Return the (x, y) coordinate for the center point of the cell that contains the specified text.  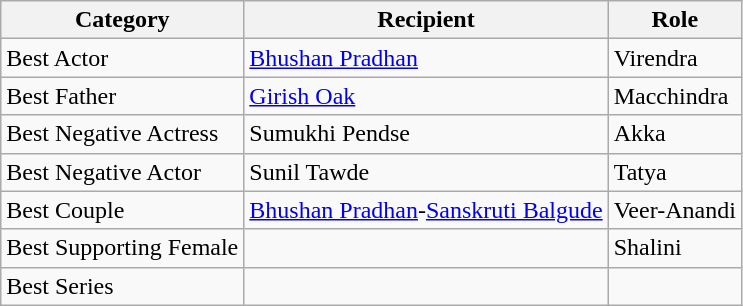
Best Father (122, 96)
Best Series (122, 286)
Veer-Anandi (674, 210)
Virendra (674, 58)
Girish Oak (426, 96)
Bhushan Pradhan (426, 58)
Tatya (674, 172)
Bhushan Pradhan-Sanskruti Balgude (426, 210)
Best Couple (122, 210)
Best Negative Actor (122, 172)
Best Actor (122, 58)
Sumukhi Pendse (426, 134)
Macchindra (674, 96)
Recipient (426, 20)
Sunil Tawde (426, 172)
Category (122, 20)
Shalini (674, 248)
Akka (674, 134)
Best Supporting Female (122, 248)
Role (674, 20)
Best Negative Actress (122, 134)
